Return the [x, y] coordinate for the center point of the cell that contains the specified text.  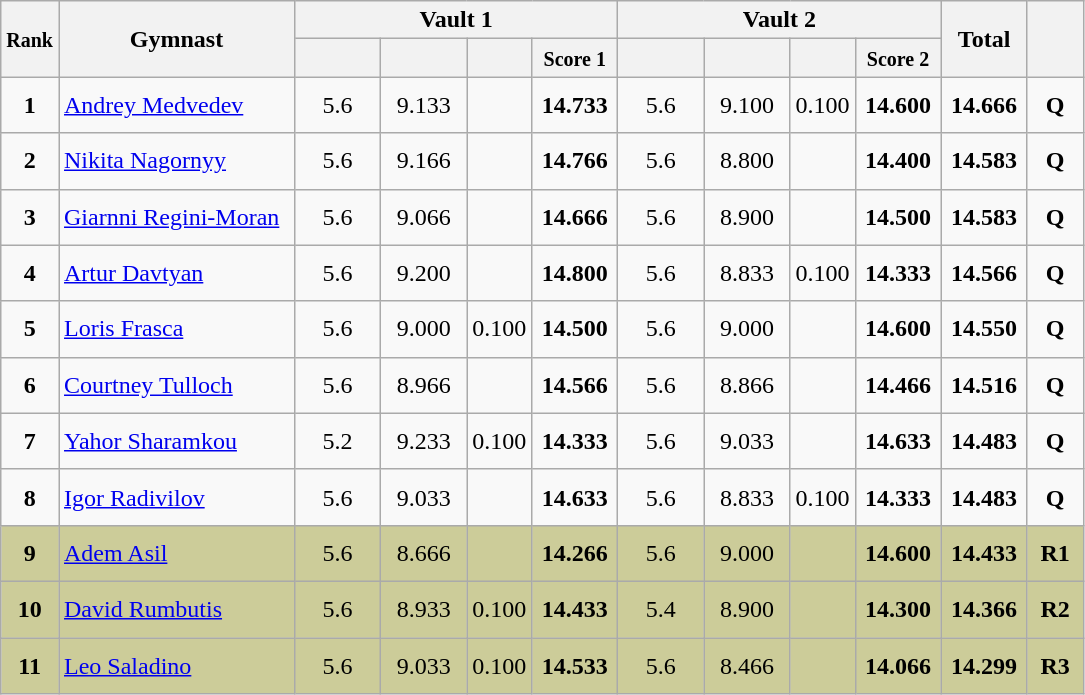
9.200 [424, 273]
Adem Asil [176, 553]
R1 [1055, 553]
Rank [30, 39]
8.933 [424, 609]
Score 1 [575, 58]
5.2 [338, 441]
Vault 2 [780, 20]
David Rumbutis [176, 609]
7 [30, 441]
Artur Davtyan [176, 273]
9.133 [424, 105]
14.800 [575, 273]
Yahor Sharamkou [176, 441]
8.800 [747, 161]
8.466 [747, 666]
5.4 [661, 609]
Loris Frasca [176, 329]
14.299 [984, 666]
Courtney Tulloch [176, 385]
Score 2 [898, 58]
Gymnast [176, 39]
9.100 [747, 105]
14.766 [575, 161]
9.233 [424, 441]
1 [30, 105]
14.266 [575, 553]
9 [30, 553]
Vault 1 [456, 20]
6 [30, 385]
8 [30, 497]
Nikita Nagornyy [176, 161]
9.166 [424, 161]
14.550 [984, 329]
R3 [1055, 666]
Andrey Medvedev [176, 105]
Igor Radivilov [176, 497]
11 [30, 666]
8.666 [424, 553]
Giarnni Regini-Moran [176, 217]
R2 [1055, 609]
14.066 [898, 666]
10 [30, 609]
14.300 [898, 609]
14.400 [898, 161]
Leo Saladino [176, 666]
Total [984, 39]
9.066 [424, 217]
2 [30, 161]
14.366 [984, 609]
14.466 [898, 385]
14.533 [575, 666]
8.966 [424, 385]
8.866 [747, 385]
4 [30, 273]
3 [30, 217]
14.733 [575, 105]
14.516 [984, 385]
5 [30, 329]
